Output the (x, y) coordinate of the center of the cell containing the given text.  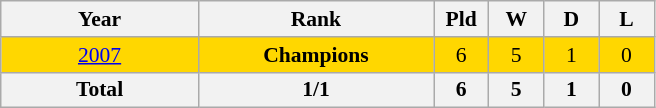
1/1 (316, 90)
Pld (462, 19)
Rank (316, 19)
L (626, 19)
Total (100, 90)
2007 (100, 55)
Year (100, 19)
Champions (316, 55)
D (572, 19)
W (516, 19)
